From the cell containing the given text, extract its center point as [X, Y] coordinate. 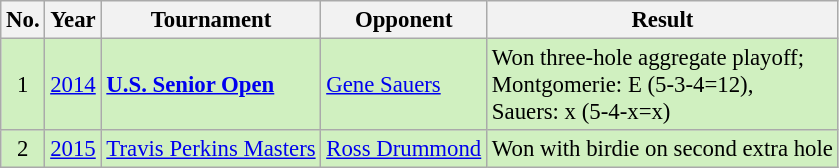
Ross Drummond [404, 149]
No. [23, 20]
Year [73, 20]
1 [23, 85]
Won three-hole aggregate playoff;Montgomerie: E (5-3-4=12),Sauers: x (5-4-x=x) [663, 85]
2014 [73, 85]
Result [663, 20]
Travis Perkins Masters [211, 149]
2015 [73, 149]
Gene Sauers [404, 85]
U.S. Senior Open [211, 85]
Opponent [404, 20]
2 [23, 149]
Tournament [211, 20]
Won with birdie on second extra hole [663, 149]
